Provide the [x, y] coordinate of the cell's center where the given text is located.  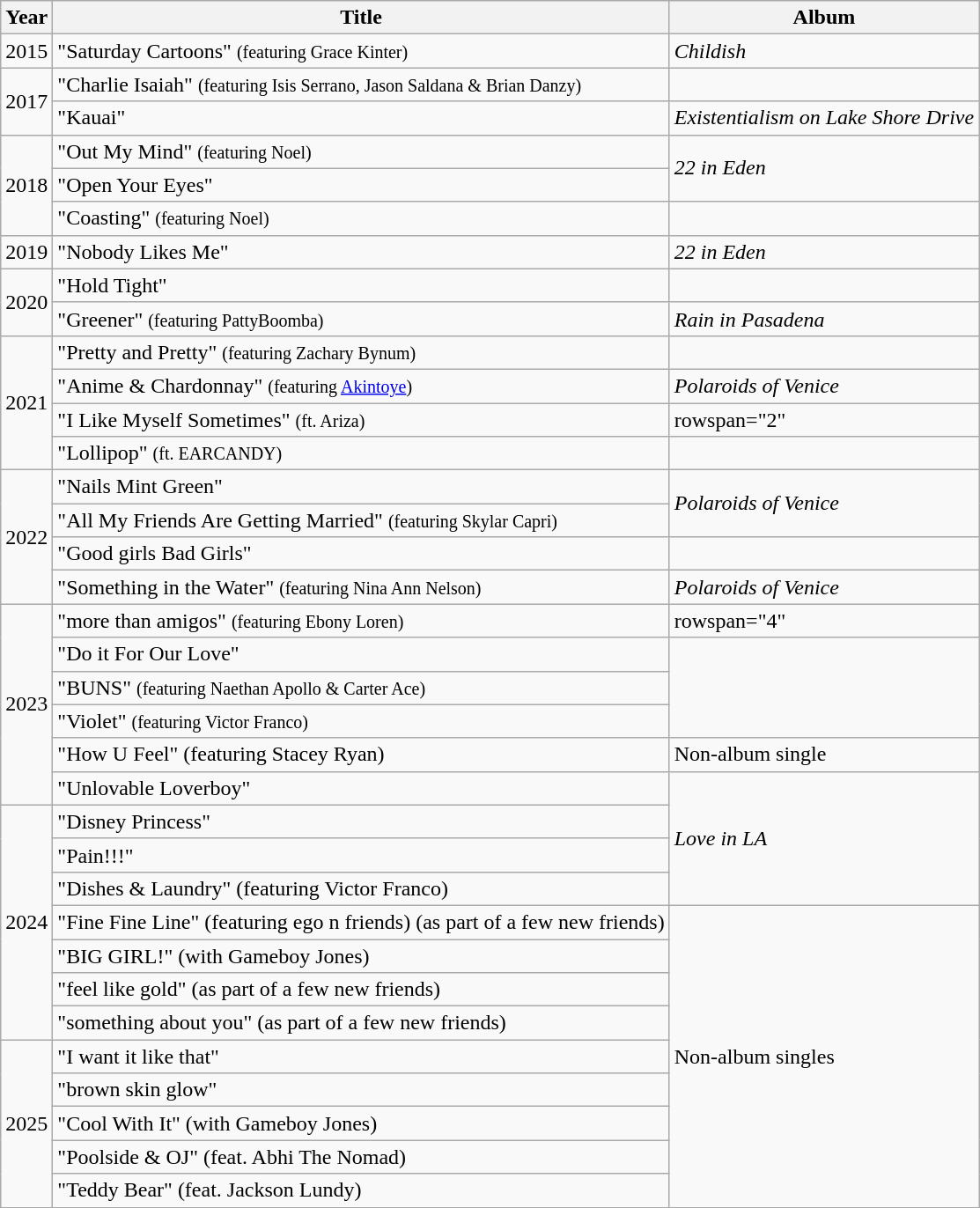
"BIG GIRL!" (with Gameboy Jones) [361, 955]
2021 [26, 402]
"Unlovable Loverboy" [361, 788]
"Good girls Bad Girls" [361, 554]
"Kauai" [361, 118]
Album [824, 18]
2022 [26, 537]
rowspan="2" [824, 420]
Year [26, 18]
rowspan="4" [824, 621]
Existentialism on Lake Shore Drive [824, 118]
"Fine Fine Line" (featuring ego n friends) (as part of a few new friends) [361, 922]
"Out My Mind" (featuring Noel) [361, 151]
"Disney Princess" [361, 821]
"brown skin glow" [361, 1090]
2020 [26, 302]
2019 [26, 252]
2015 [26, 51]
"Do it For Our Love" [361, 654]
"Greener" (featuring PattyBoomba) [361, 319]
"Dishes & Laundry" (featuring Victor Franco) [361, 888]
"Hold Tight" [361, 285]
"Charlie Isaiah" (featuring Isis Serrano, Jason Saldana & Brian Danzy) [361, 85]
"Teddy Bear" (feat. Jackson Lundy) [361, 1190]
"Nails Mint Green" [361, 487]
"How U Feel" (featuring Stacey Ryan) [361, 755]
2023 [26, 704]
2025 [26, 1123]
"Lollipop" (ft. EARCANDY) [361, 453]
Childish [824, 51]
"Pretty and Pretty" (featuring Zachary Bynum) [361, 352]
Non-album single [824, 755]
"more than amigos" (featuring Ebony Loren) [361, 621]
"Saturday Cartoons" (featuring Grace Kinter) [361, 51]
2017 [26, 101]
"All My Friends Are Getting Married" (featuring Skylar Capri) [361, 520]
"something about you" (as part of a few new friends) [361, 1023]
"BUNS" (featuring Naethan Apollo & Carter Ace) [361, 688]
2024 [26, 922]
"I Like Myself Sometimes" (ft. Ariza) [361, 420]
"Pain!!!" [361, 855]
"Poolside & OJ" (feat. Abhi The Nomad) [361, 1157]
"Violet" (featuring Victor Franco) [361, 721]
2018 [26, 185]
"I want it like that" [361, 1057]
Title [361, 18]
"Nobody Likes Me" [361, 252]
"Anime & Chardonnay" (featuring Akintoye) [361, 386]
"Something in the Water" (featuring Nina Ann Nelson) [361, 587]
Rain in Pasadena [824, 319]
"Open Your Eyes" [361, 185]
"feel like gold" (as part of a few new friends) [361, 990]
Love in LA [824, 838]
"Cool With It" (with Gameboy Jones) [361, 1123]
Non-album singles [824, 1057]
"Coasting" (featuring Noel) [361, 218]
